Find where the given text appears and provide that cell's center as (x, y) coordinate. 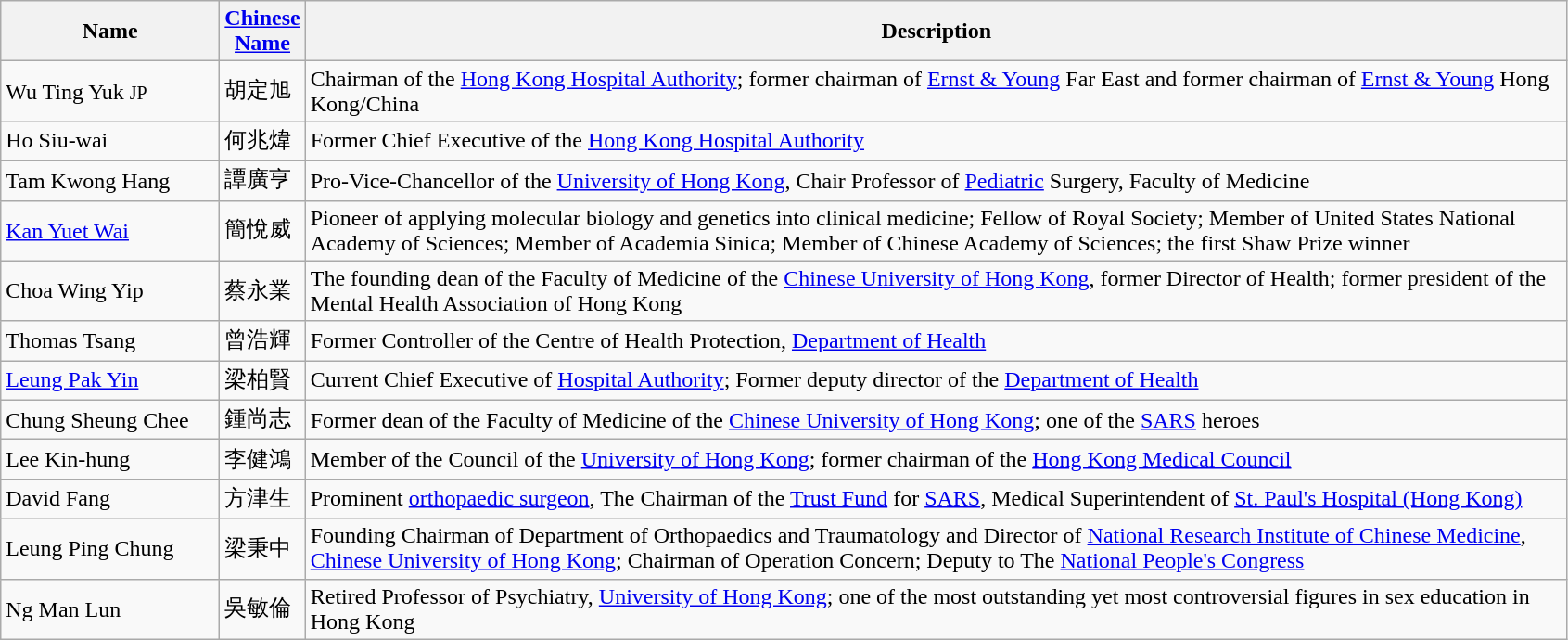
Ng Man Lun (110, 608)
簡悅威 (262, 230)
Wu Ting Yuk JP (110, 91)
Ho Siu-wai (110, 141)
Leung Ping Chung (110, 549)
Retired Professor of Psychiatry, University of Hong Kong; one of the most outstanding yet most controversial figures in sex education in Hong Kong (937, 608)
譚廣亨 (262, 180)
曾浩輝 (262, 341)
方津生 (262, 499)
Lee Kin-hung (110, 460)
Former Controller of the Centre of Health Protection, Department of Health (937, 341)
Chinese Name (262, 32)
Former Chief Executive of the Hong Kong Hospital Authority (937, 141)
Current Chief Executive of Hospital Authority; Former deputy director of the Department of Health (937, 380)
Former dean of the Faculty of Medicine of the Chinese University of Hong Kong; one of the SARS heroes (937, 419)
Tam Kwong Hang (110, 180)
吳敏倫 (262, 608)
李健鴻 (262, 460)
Thomas Tsang (110, 341)
Prominent orthopaedic surgeon, The Chairman of the Trust Fund for SARS, Medical Superintendent of St. Paul's Hospital (Hong Kong) (937, 499)
Chung Sheung Chee (110, 419)
梁柏賢 (262, 380)
Member of the Council of the University of Hong Kong; former chairman of the Hong Kong Medical Council (937, 460)
Chairman of the Hong Kong Hospital Authority; former chairman of Ernst & Young Far East and former chairman of Ernst & Young Hong Kong/China (937, 91)
Kan Yuet Wai (110, 230)
Pro-Vice-Chancellor of the University of Hong Kong, Chair Professor of Pediatric Surgery, Faculty of Medicine (937, 180)
梁秉中 (262, 549)
Choa Wing Yip (110, 291)
Leung Pak Yin (110, 380)
胡定旭 (262, 91)
David Fang (110, 499)
Description (937, 32)
Name (110, 32)
鍾尚志 (262, 419)
蔡永業 (262, 291)
何兆煒 (262, 141)
